Determine the [x, y] coordinate at the center of the cell enclosing the given text.  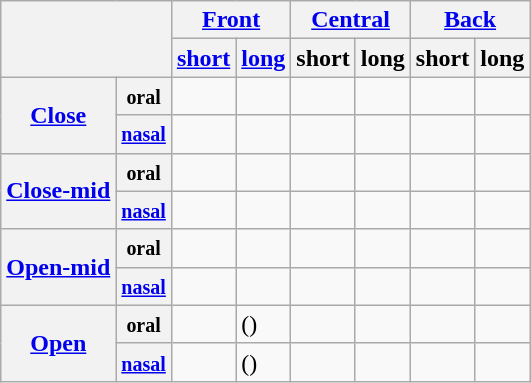
Open-mid [58, 267]
Central [350, 20]
Close-mid [58, 191]
Front [230, 20]
Open [58, 343]
Back [470, 20]
Close [58, 115]
